Return the (X, Y) coordinate for the center point of the cell that contains the specified text.  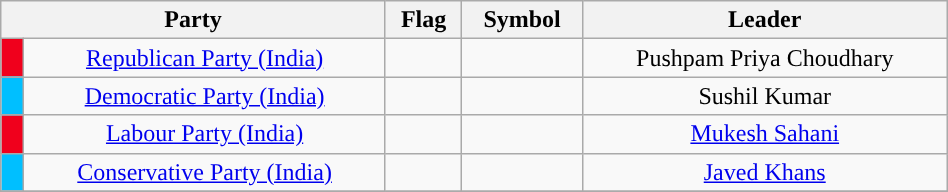
Pushpam Priya Choudhary (764, 58)
Labour Party (India) (204, 134)
Conservative Party (India) (204, 172)
Mukesh Sahani (764, 134)
Party (194, 20)
Flag (424, 20)
Democratic Party (India) (204, 96)
Leader (764, 20)
Javed Khans (764, 172)
Sushil Kumar (764, 96)
Republican Party (India) (204, 58)
Symbol (522, 20)
